For the text-containing cell, return its midpoint in (x, y) coordinate format. 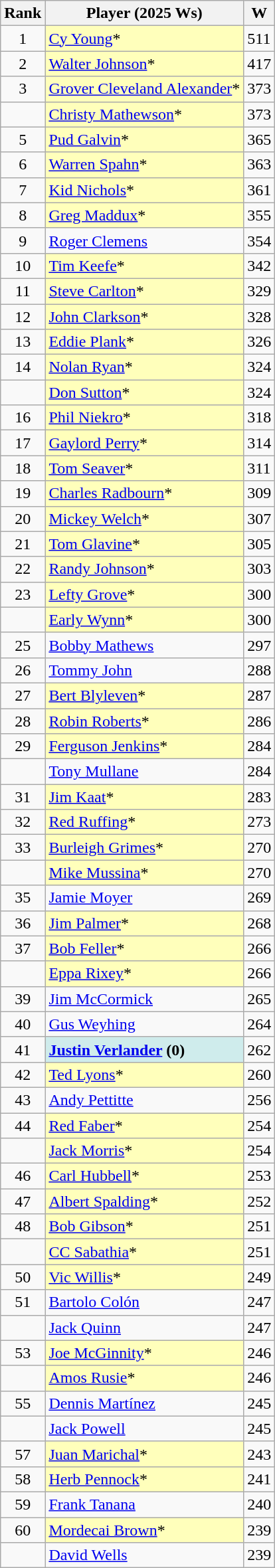
Albert Spalding* (145, 1201)
Charles Radbourn* (145, 493)
16 (23, 418)
365 (259, 139)
3 (23, 89)
354 (259, 240)
Eppa Rixey* (145, 974)
18 (23, 468)
7 (23, 190)
Player (2025 Ws) (145, 13)
13 (23, 342)
Tim Keefe* (145, 266)
Bobby Mathews (145, 645)
6 (23, 165)
Greg Maddux* (145, 215)
Andy Pettitte (145, 1100)
252 (259, 1201)
Early Wynn* (145, 620)
Mike Mussina* (145, 873)
318 (259, 418)
40 (23, 1024)
42 (23, 1075)
326 (259, 342)
268 (259, 923)
264 (259, 1024)
Warren Spahn* (145, 165)
48 (23, 1227)
Justin Verlander (0) (145, 1049)
Red Faber* (145, 1126)
Tom Seaver* (145, 468)
265 (259, 999)
25 (23, 645)
Bert Blyleven* (145, 695)
14 (23, 367)
249 (259, 1277)
283 (259, 797)
511 (259, 39)
5 (23, 139)
Jim Palmer* (145, 923)
47 (23, 1201)
Cy Young* (145, 39)
303 (259, 569)
CC Sabathia* (145, 1252)
Amos Rusie* (145, 1378)
Don Sutton* (145, 392)
53 (23, 1353)
9 (23, 240)
Jim McCormick (145, 999)
240 (259, 1504)
11 (23, 291)
Mickey Welch* (145, 519)
37 (23, 948)
28 (23, 721)
10 (23, 266)
288 (259, 670)
Jamie Moyer (145, 898)
417 (259, 64)
Carl Hubbell* (145, 1176)
Bartolo Colón (145, 1302)
33 (23, 847)
22 (23, 569)
60 (23, 1529)
355 (259, 215)
Mordecai Brown* (145, 1529)
36 (23, 923)
55 (23, 1403)
287 (259, 695)
23 (23, 594)
John Clarkson* (145, 317)
21 (23, 544)
19 (23, 493)
297 (259, 645)
27 (23, 695)
Dennis Martínez (145, 1403)
Steve Carlton* (145, 291)
253 (259, 1176)
Red Ruffing* (145, 822)
361 (259, 190)
39 (23, 999)
262 (259, 1049)
Bob Gibson* (145, 1227)
Bob Feller* (145, 948)
241 (259, 1479)
44 (23, 1126)
Tom Glavine* (145, 544)
Gus Weyhing (145, 1024)
26 (23, 670)
Grover Cleveland Alexander* (145, 89)
8 (23, 215)
329 (259, 291)
W (259, 13)
50 (23, 1277)
17 (23, 443)
Herb Pennock* (145, 1479)
305 (259, 544)
243 (259, 1454)
32 (23, 822)
2 (23, 64)
Jack Morris* (145, 1151)
Pud Galvin* (145, 139)
260 (259, 1075)
Walter Johnson* (145, 64)
Jack Quinn (145, 1328)
Nolan Ryan* (145, 367)
Christy Mathewson* (145, 114)
314 (259, 443)
Burleigh Grimes* (145, 847)
Gaylord Perry* (145, 443)
363 (259, 165)
29 (23, 746)
35 (23, 898)
Randy Johnson* (145, 569)
309 (259, 493)
20 (23, 519)
256 (259, 1100)
Jim Kaat* (145, 797)
David Wells (145, 1555)
286 (259, 721)
Phil Niekro* (145, 418)
Roger Clemens (145, 240)
Ted Lyons* (145, 1075)
269 (259, 898)
12 (23, 317)
31 (23, 797)
Tony Mullane (145, 772)
51 (23, 1302)
57 (23, 1454)
Jack Powell (145, 1429)
Lefty Grove* (145, 594)
1 (23, 39)
Vic Willis* (145, 1277)
Rank (23, 13)
328 (259, 317)
Ferguson Jenkins* (145, 746)
Joe McGinnity* (145, 1353)
Kid Nichols* (145, 190)
Tommy John (145, 670)
43 (23, 1100)
311 (259, 468)
342 (259, 266)
273 (259, 822)
Juan Marichal* (145, 1454)
Robin Roberts* (145, 721)
Eddie Plank* (145, 342)
Frank Tanana (145, 1504)
41 (23, 1049)
307 (259, 519)
46 (23, 1176)
58 (23, 1479)
59 (23, 1504)
